Output the (X, Y) coordinate of the center of the cell containing the given text.  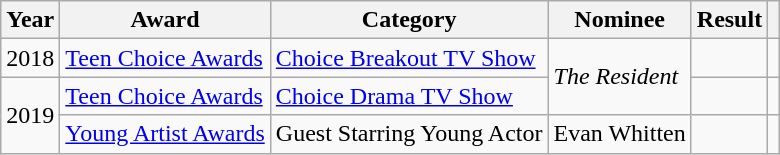
The Resident (620, 77)
Result (729, 20)
Evan Whitten (620, 134)
Award (165, 20)
Nominee (620, 20)
Choice Breakout TV Show (409, 58)
Choice Drama TV Show (409, 96)
2019 (30, 115)
Young Artist Awards (165, 134)
Guest Starring Young Actor (409, 134)
Year (30, 20)
2018 (30, 58)
Category (409, 20)
